Determine the (x, y) coordinate at the center of the cell enclosing the given text.  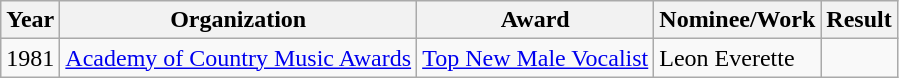
Result (859, 20)
Academy of Country Music Awards (238, 58)
1981 (30, 58)
Award (536, 20)
Year (30, 20)
Top New Male Vocalist (536, 58)
Leon Everette (738, 58)
Organization (238, 20)
Nominee/Work (738, 20)
